Return (X, Y) of the center of cell containing provided text 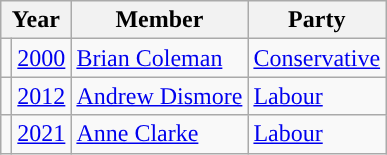
2021 (42, 134)
Member (160, 20)
Brian Coleman (160, 58)
2000 (42, 58)
Conservative (317, 58)
Andrew Dismore (160, 96)
2012 (42, 96)
Party (317, 20)
Year (36, 20)
Anne Clarke (160, 134)
